Return the [x, y] coordinate for the center point of the cell that contains the specified text.  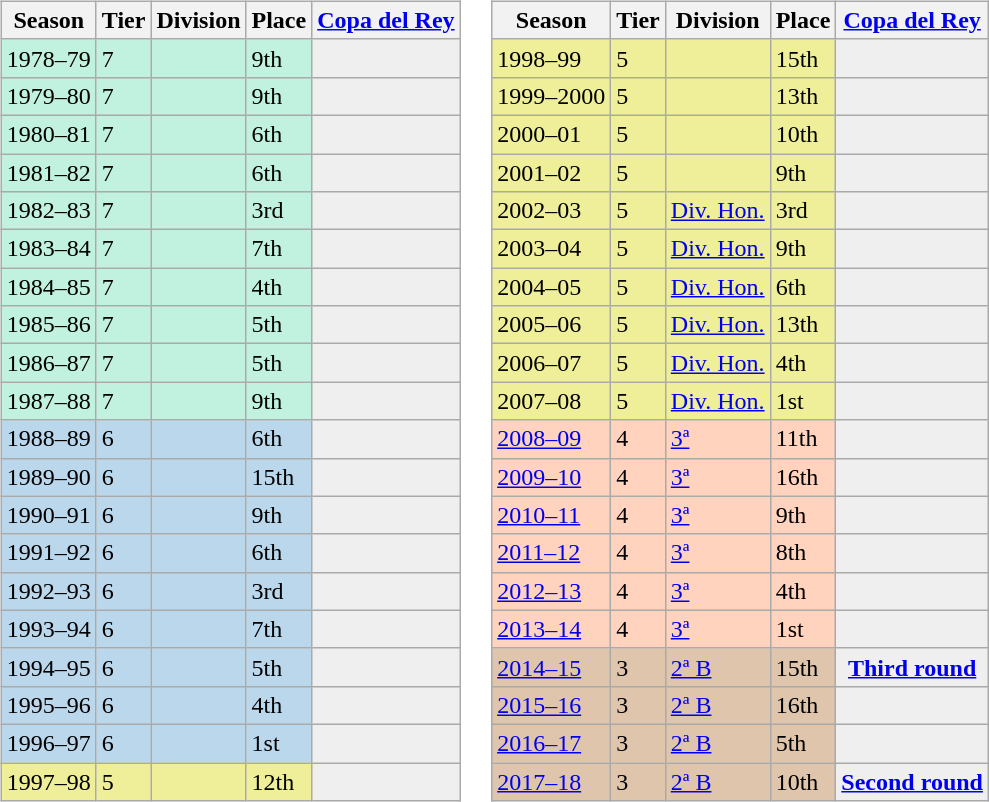
1994–95 [48, 667]
1991–92 [48, 553]
11th [803, 439]
1980–81 [48, 134]
2007–08 [552, 401]
2011–12 [552, 553]
1987–88 [48, 401]
2017–18 [552, 781]
2016–17 [552, 743]
1982–83 [48, 211]
2010–11 [552, 515]
2006–07 [552, 363]
1981–82 [48, 173]
8th [803, 553]
2003–04 [552, 249]
Second round [912, 781]
12th [279, 781]
2005–06 [552, 325]
1996–97 [48, 743]
1983–84 [48, 249]
1990–91 [48, 515]
1986–87 [48, 363]
2015–16 [552, 705]
1998–99 [552, 58]
2004–05 [552, 287]
1984–85 [48, 287]
2014–15 [552, 667]
1978–79 [48, 58]
2009–10 [552, 477]
1993–94 [48, 629]
1988–89 [48, 439]
1979–80 [48, 96]
1999–2000 [552, 96]
2012–13 [552, 591]
1992–93 [48, 591]
2000–01 [552, 134]
2001–02 [552, 173]
1989–90 [48, 477]
1995–96 [48, 705]
2013–14 [552, 629]
1997–98 [48, 781]
2002–03 [552, 211]
Third round [912, 667]
1985–86 [48, 325]
2008–09 [552, 439]
